Locate the cell with the specified text and output its (X, Y) center coordinate. 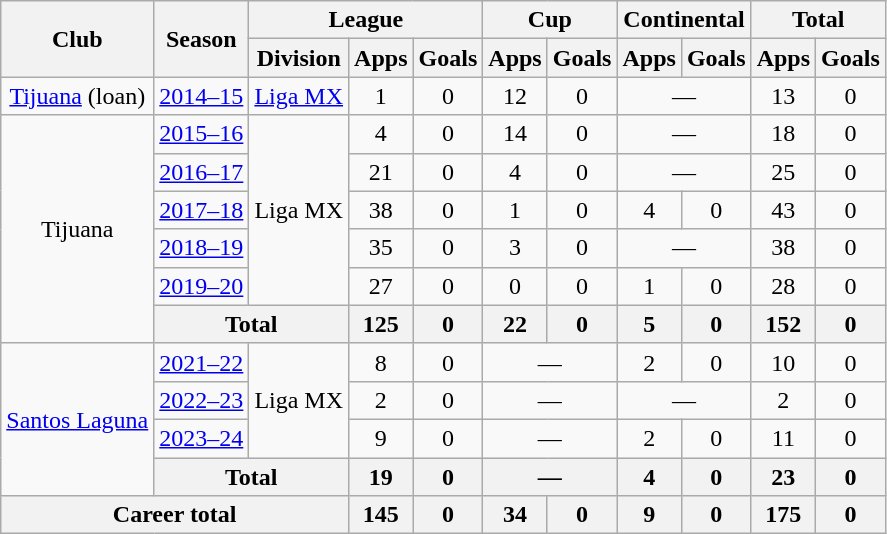
Continental (684, 20)
2021–22 (202, 362)
2019–20 (202, 286)
Division (299, 58)
2016–17 (202, 172)
27 (381, 286)
14 (515, 134)
2014–15 (202, 96)
13 (783, 96)
11 (783, 438)
8 (381, 362)
145 (381, 515)
2022–23 (202, 400)
28 (783, 286)
Tijuana (78, 229)
125 (381, 324)
2018–19 (202, 248)
Career total (175, 515)
Season (202, 39)
34 (515, 515)
League (366, 20)
3 (515, 248)
35 (381, 248)
25 (783, 172)
19 (381, 477)
2015–16 (202, 134)
22 (515, 324)
Santos Laguna (78, 419)
152 (783, 324)
12 (515, 96)
18 (783, 134)
2023–24 (202, 438)
10 (783, 362)
43 (783, 210)
5 (649, 324)
23 (783, 477)
Cup (550, 20)
2017–18 (202, 210)
175 (783, 515)
Club (78, 39)
21 (381, 172)
Tijuana (loan) (78, 96)
